Return [X, Y] of the center of cell containing provided text 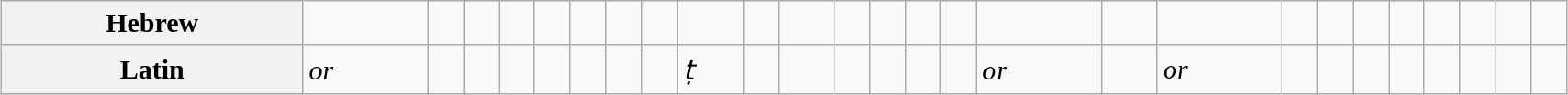
ṭ [711, 69]
Latin [152, 69]
Hebrew [152, 23]
